Identify which cell holds the provided text, then report its [x, y] central coordinate. 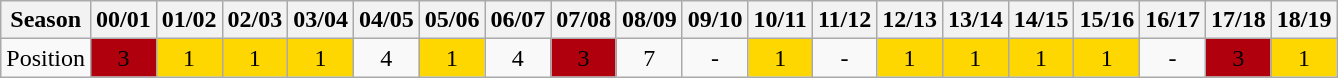
00/01 [124, 20]
Position [46, 58]
07/08 [584, 20]
09/10 [715, 20]
14/15 [1041, 20]
06/07 [518, 20]
17/18 [1238, 20]
16/17 [1173, 20]
10/11 [780, 20]
05/06 [452, 20]
03/04 [321, 20]
13/14 [975, 20]
15/16 [1107, 20]
04/05 [386, 20]
01/02 [189, 20]
02/03 [255, 20]
11/12 [844, 20]
Season [46, 20]
7 [649, 58]
18/19 [1304, 20]
08/09 [649, 20]
12/13 [910, 20]
